Extract the [x, y] coordinate from the center of the cell holding the provided text.  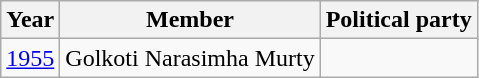
Political party [398, 20]
1955 [30, 58]
Member [190, 20]
Golkoti Narasimha Murty [190, 58]
Year [30, 20]
